Find where the given text appears and provide that cell's center as (x, y) coordinate. 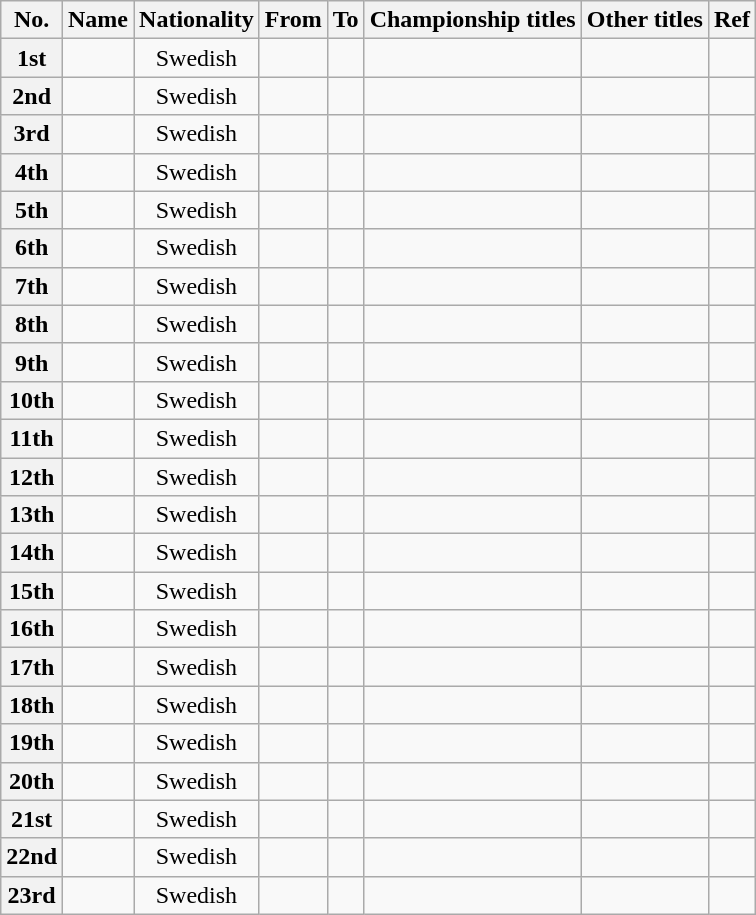
Other titles (644, 20)
2nd (32, 96)
11th (32, 438)
Ref (732, 20)
21st (32, 819)
3rd (32, 134)
No. (32, 20)
Nationality (197, 20)
6th (32, 248)
20th (32, 781)
From (293, 20)
12th (32, 477)
5th (32, 210)
To (346, 20)
Championship titles (472, 20)
15th (32, 591)
23rd (32, 895)
7th (32, 286)
10th (32, 400)
19th (32, 743)
8th (32, 324)
Name (98, 20)
17th (32, 667)
1st (32, 58)
14th (32, 553)
16th (32, 629)
4th (32, 172)
22nd (32, 857)
18th (32, 705)
9th (32, 362)
13th (32, 515)
